For the text-containing cell, return its midpoint in [x, y] coordinate format. 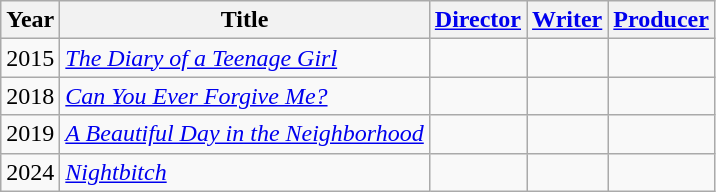
Title [244, 20]
The Diary of a Teenage Girl [244, 58]
Nightbitch [244, 172]
Year [30, 20]
Can You Ever Forgive Me? [244, 96]
2015 [30, 58]
Producer [662, 20]
2018 [30, 96]
A Beautiful Day in the Neighborhood [244, 134]
2019 [30, 134]
Writer [568, 20]
Director [478, 20]
2024 [30, 172]
